Find where the given text appears and provide that cell's center as (x, y) coordinate. 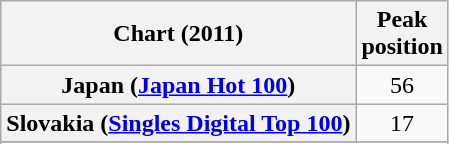
Peakposition (402, 34)
17 (402, 123)
Chart (2011) (178, 34)
56 (402, 85)
Japan (Japan Hot 100) (178, 85)
Slovakia (Singles Digital Top 100) (178, 123)
